Identify which cell holds the provided text, then report its [x, y] central coordinate. 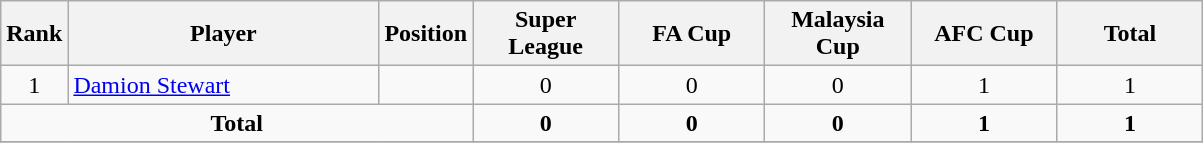
Player [224, 34]
Malaysia Cup [838, 34]
AFC Cup [984, 34]
FA Cup [692, 34]
Position [426, 34]
Rank [34, 34]
Damion Stewart [224, 85]
Super League [546, 34]
